Determine the (X, Y) coordinate at the center of the cell enclosing the given text.  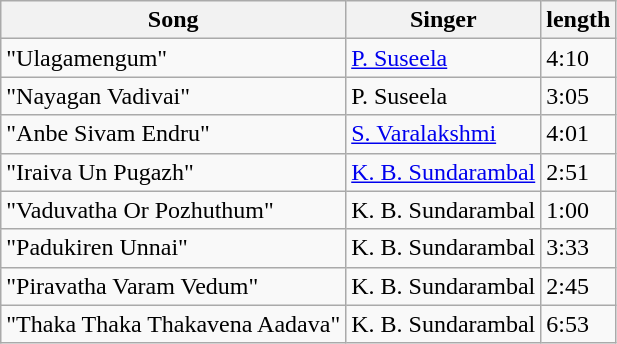
"Padukiren Unnai" (174, 248)
"Ulagamengum" (174, 58)
"Iraiva Un Pugazh" (174, 172)
4:10 (578, 58)
S. Varalakshmi (444, 134)
"Piravatha Varam Vedum" (174, 286)
"Vaduvatha Or Pozhuthum" (174, 210)
length (578, 20)
4:01 (578, 134)
Song (174, 20)
2:51 (578, 172)
Singer (444, 20)
6:53 (578, 324)
3:05 (578, 96)
"Anbe Sivam Endru" (174, 134)
2:45 (578, 286)
"Thaka Thaka Thakavena Aadava" (174, 324)
"Nayagan Vadivai" (174, 96)
1:00 (578, 210)
3:33 (578, 248)
